Return [X, Y] of the center of cell containing provided text 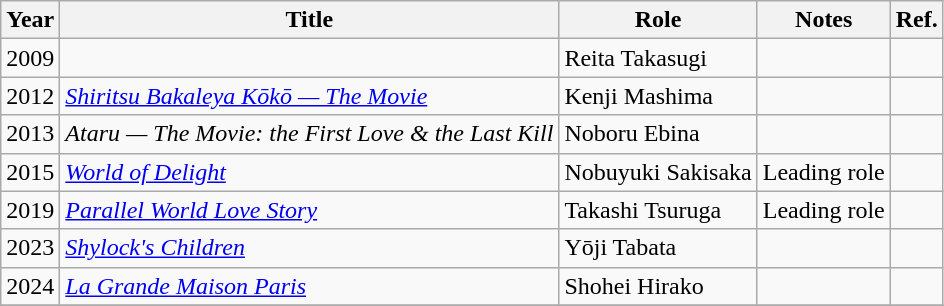
Ataru — The Movie: the First Love & the Last Kill [310, 134]
2024 [30, 286]
2013 [30, 134]
World of Delight [310, 172]
Kenji Mashima [658, 96]
Shiritsu Bakaleya Kōkō — The Movie [310, 96]
2009 [30, 58]
Nobuyuki Sakisaka [658, 172]
Ref. [916, 20]
Year [30, 20]
Role [658, 20]
Parallel World Love Story [310, 210]
2012 [30, 96]
Yōji Tabata [658, 248]
Notes [824, 20]
La Grande Maison Paris [310, 286]
Noboru Ebina [658, 134]
Title [310, 20]
Shohei Hirako [658, 286]
Reita Takasugi [658, 58]
Takashi Tsuruga [658, 210]
2015 [30, 172]
Shylock's Children [310, 248]
2019 [30, 210]
2023 [30, 248]
